From the cell containing the given text, extract its center point as [X, Y] coordinate. 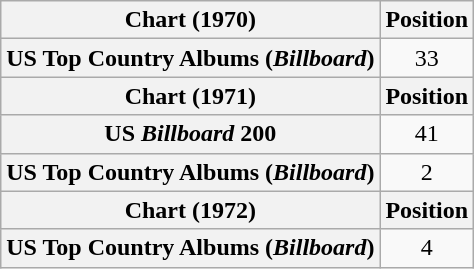
Chart (1970) [190, 20]
Chart (1972) [190, 210]
4 [427, 248]
41 [427, 134]
2 [427, 172]
33 [427, 58]
Chart (1971) [190, 96]
US Billboard 200 [190, 134]
